Extract the [x, y] coordinate from the center of the cell holding the provided text.  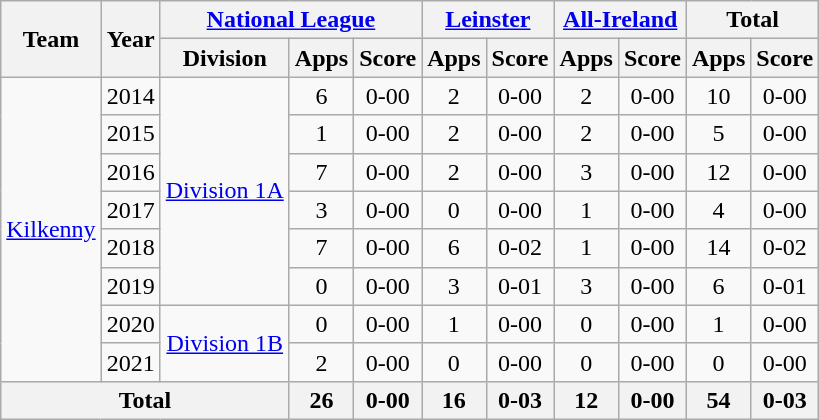
16 [454, 400]
54 [718, 400]
National League [290, 20]
4 [718, 210]
5 [718, 134]
2020 [130, 324]
Division 1B [224, 343]
Leinster [488, 20]
2018 [130, 248]
All-Ireland [620, 20]
2016 [130, 172]
26 [321, 400]
Division [224, 58]
2019 [130, 286]
Team [51, 39]
2014 [130, 96]
Kilkenny [51, 229]
14 [718, 248]
2021 [130, 362]
Year [130, 39]
2015 [130, 134]
10 [718, 96]
2017 [130, 210]
Division 1A [224, 191]
